Output the (X, Y) coordinate of the center of the cell containing the given text.  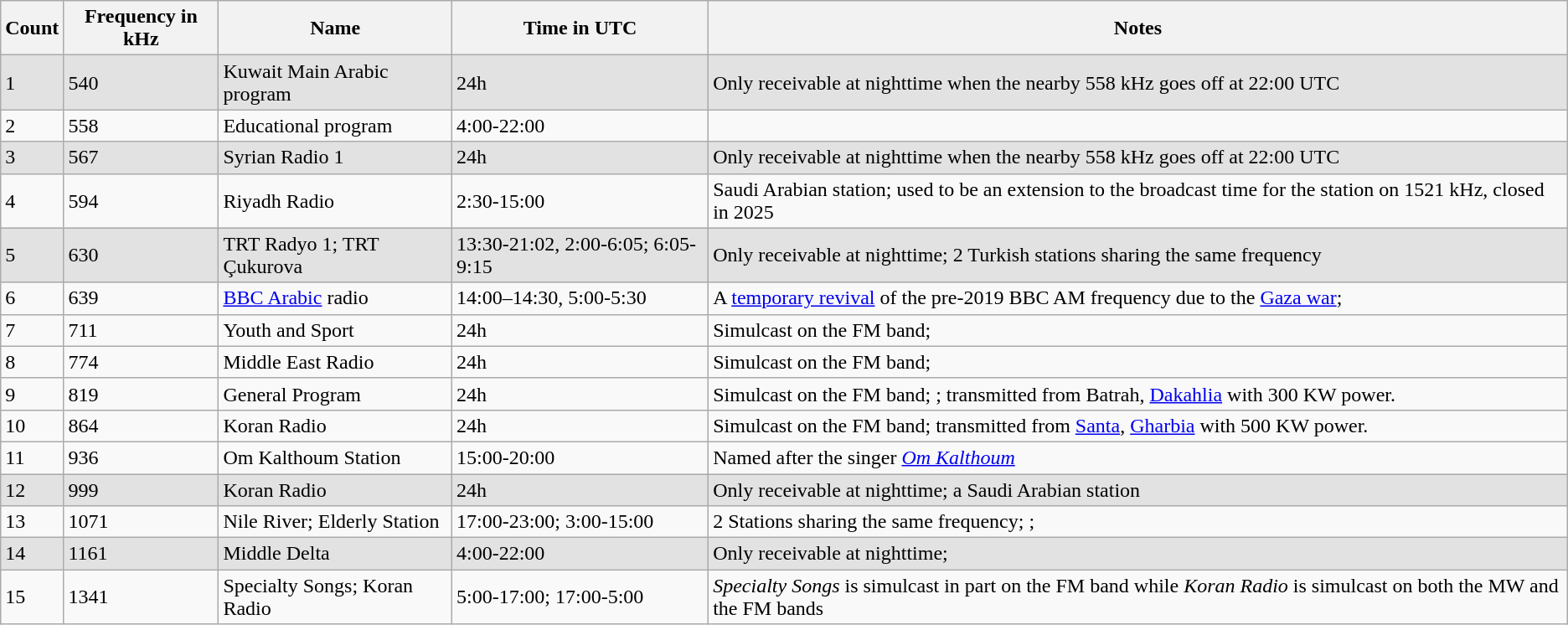
2:30-15:00 (580, 201)
Specialty Songs; Koran Radio (335, 597)
Riyadh Radio (335, 201)
5:00-17:00; 17:00-5:00 (580, 597)
936 (141, 457)
1071 (141, 522)
630 (141, 255)
Frequency in kHz (141, 28)
10 (32, 426)
Count (32, 28)
Named after the singer Om Kalthoum (1138, 457)
6 (32, 298)
Saudi Arabian station; used to be an extension to the broadcast time for the station on 1521 kHz, closed in 2025 (1138, 201)
567 (141, 158)
13 (32, 522)
11 (32, 457)
540 (141, 82)
2 Stations sharing the same frequency; ; (1138, 522)
TRT Radyo 1; TRT Çukurova (335, 255)
9 (32, 394)
639 (141, 298)
17:00-23:00; 3:00-15:00 (580, 522)
Simulcast on the FM band; transmitted from Santa, Gharbia with 500 KW power. (1138, 426)
Educational program (335, 126)
4 (32, 201)
711 (141, 330)
Only receivable at nighttime; 2 Turkish stations sharing the same frequency (1138, 255)
14 (32, 554)
Middle Delta (335, 554)
Time in UTC (580, 28)
3 (32, 158)
15 (32, 597)
Nile River; Elderly Station (335, 522)
Only receivable at nighttime; a Saudi Arabian station (1138, 490)
558 (141, 126)
Only receivable at nighttime; (1138, 554)
12 (32, 490)
8 (32, 362)
Simulcast on the FM band; ; transmitted from Batrah, Dakahlia with 300 KW power. (1138, 394)
999 (141, 490)
1341 (141, 597)
Youth and Sport (335, 330)
13:30-21:02, 2:00-6:05; 6:05-9:15 (580, 255)
Middle East Radio (335, 362)
BBC Arabic radio (335, 298)
1 (32, 82)
2 (32, 126)
774 (141, 362)
Specialty Songs is simulcast in part on the FM band while Koran Radio is simulcast on both the MW and the FM bands (1138, 597)
1161 (141, 554)
15:00-20:00 (580, 457)
A temporary revival of the pre-2019 BBC AM frequency due to the Gaza war; (1138, 298)
Kuwait Main Arabic program (335, 82)
Om Kalthoum Station (335, 457)
5 (32, 255)
594 (141, 201)
Syrian Radio 1 (335, 158)
Notes (1138, 28)
General Program (335, 394)
864 (141, 426)
Name (335, 28)
7 (32, 330)
14:00–14:30, 5:00-5:30 (580, 298)
819 (141, 394)
